Determine the [X, Y] coordinate at the center of the cell enclosing the given text.  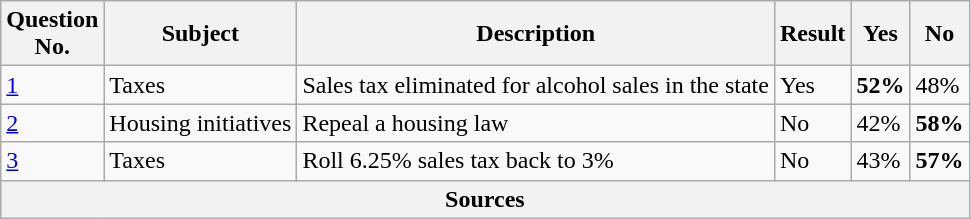
43% [880, 161]
Roll 6.25% sales tax back to 3% [536, 161]
Subject [200, 34]
Sales tax eliminated for alcohol sales in the state [536, 85]
1 [52, 85]
Description [536, 34]
Sources [485, 199]
3 [52, 161]
48% [940, 85]
Repeal a housing law [536, 123]
42% [880, 123]
2 [52, 123]
52% [880, 85]
QuestionNo. [52, 34]
58% [940, 123]
Result [812, 34]
57% [940, 161]
Housing initiatives [200, 123]
